Provide the [X, Y] coordinate of the cell's center where the given text is located.  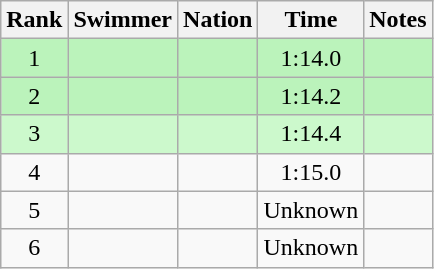
Swimmer [123, 20]
Time [311, 20]
1:14.4 [311, 134]
Rank [34, 20]
2 [34, 96]
1:15.0 [311, 172]
4 [34, 172]
1 [34, 58]
Notes [398, 20]
1:14.2 [311, 96]
1:14.0 [311, 58]
Nation [218, 20]
3 [34, 134]
6 [34, 248]
5 [34, 210]
